Capture the cell that displays the provided text and extract its [X, Y] central coordinate. 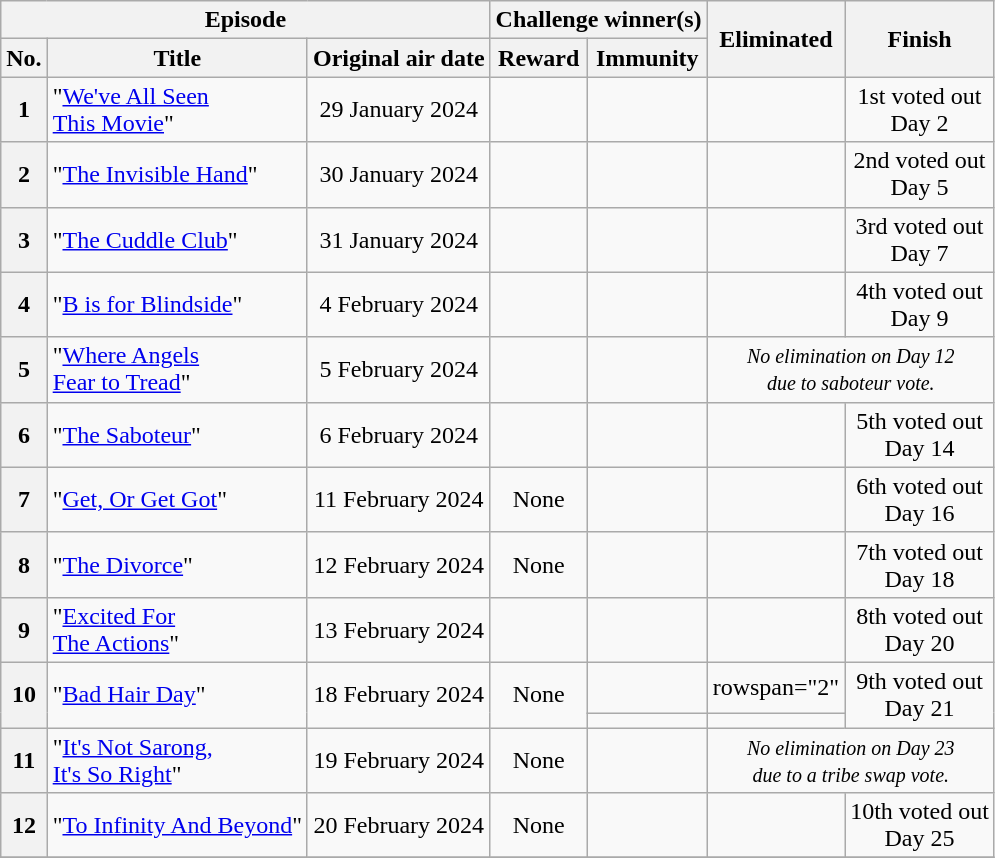
No elimination on Day 12due to saboteur vote. [850, 370]
Finish [920, 39]
30 January 2024 [398, 174]
5 [24, 370]
No. [24, 58]
3 [24, 240]
Immunity [647, 58]
4 [24, 304]
12 [24, 826]
"We've All Seen This Movie" [177, 110]
"It's Not Sarong, It's So Right" [177, 760]
1st voted outDay 2 [920, 110]
10 [24, 694]
"The Saboteur" [177, 434]
"To Infinity And Beyond" [177, 826]
"The Divorce" [177, 564]
3rd voted outDay 7 [920, 240]
11 [24, 760]
7 [24, 500]
Original air date [398, 58]
6 February 2024 [398, 434]
9 [24, 630]
"Excited For The Actions" [177, 630]
"Get, Or Get Got" [177, 500]
7th voted outDay 18 [920, 564]
"The Cuddle Club" [177, 240]
13 February 2024 [398, 630]
Title [177, 58]
5 February 2024 [398, 370]
4 February 2024 [398, 304]
rowspan="2" [776, 687]
Eliminated [776, 39]
19 February 2024 [398, 760]
31 January 2024 [398, 240]
8th voted outDay 20 [920, 630]
12 February 2024 [398, 564]
2nd voted outDay 5 [920, 174]
Reward [538, 58]
5th voted outDay 14 [920, 434]
Challenge winner(s) [598, 20]
29 January 2024 [398, 110]
No elimination on Day 23due to a tribe swap vote. [850, 760]
11 February 2024 [398, 500]
18 February 2024 [398, 694]
"The Invisible Hand" [177, 174]
Episode [246, 20]
6 [24, 434]
"Bad Hair Day" [177, 694]
"Where Angels Fear to Tread" [177, 370]
10th voted outDay 25 [920, 826]
20 February 2024 [398, 826]
8 [24, 564]
2 [24, 174]
1 [24, 110]
4th voted outDay 9 [920, 304]
9th voted outDay 21 [920, 694]
"B is for Blindside" [177, 304]
6th voted outDay 16 [920, 500]
